Identify which cell holds the provided text, then report its (X, Y) central coordinate. 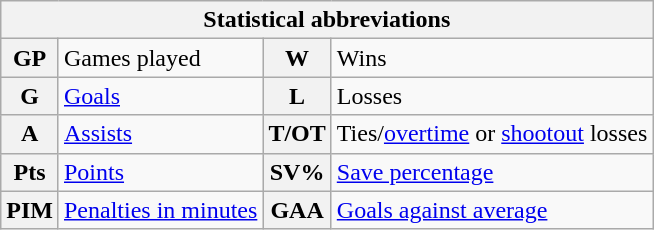
Pts (30, 172)
Games played (160, 58)
L (297, 96)
Statistical abbreviations (327, 20)
Losses (492, 96)
T/OT (297, 134)
W (297, 58)
SV% (297, 172)
Points (160, 172)
Goals against average (492, 210)
GP (30, 58)
G (30, 96)
Goals (160, 96)
A (30, 134)
PIM (30, 210)
Penalties in minutes (160, 210)
Ties/overtime or shootout losses (492, 134)
Save percentage (492, 172)
Assists (160, 134)
GAA (297, 210)
Wins (492, 58)
